Detect which cell encompasses the target text, then output its (X, Y) center coordinate. 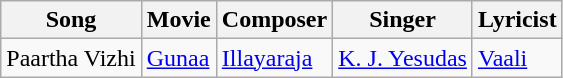
Lyricist (517, 20)
Illayaraja (274, 58)
K. J. Yesudas (403, 58)
Gunaa (178, 58)
Composer (274, 20)
Song (71, 20)
Vaali (517, 58)
Paartha Vizhi (71, 58)
Movie (178, 20)
Singer (403, 20)
